Find where the given text appears and provide that cell's center as [x, y] coordinate. 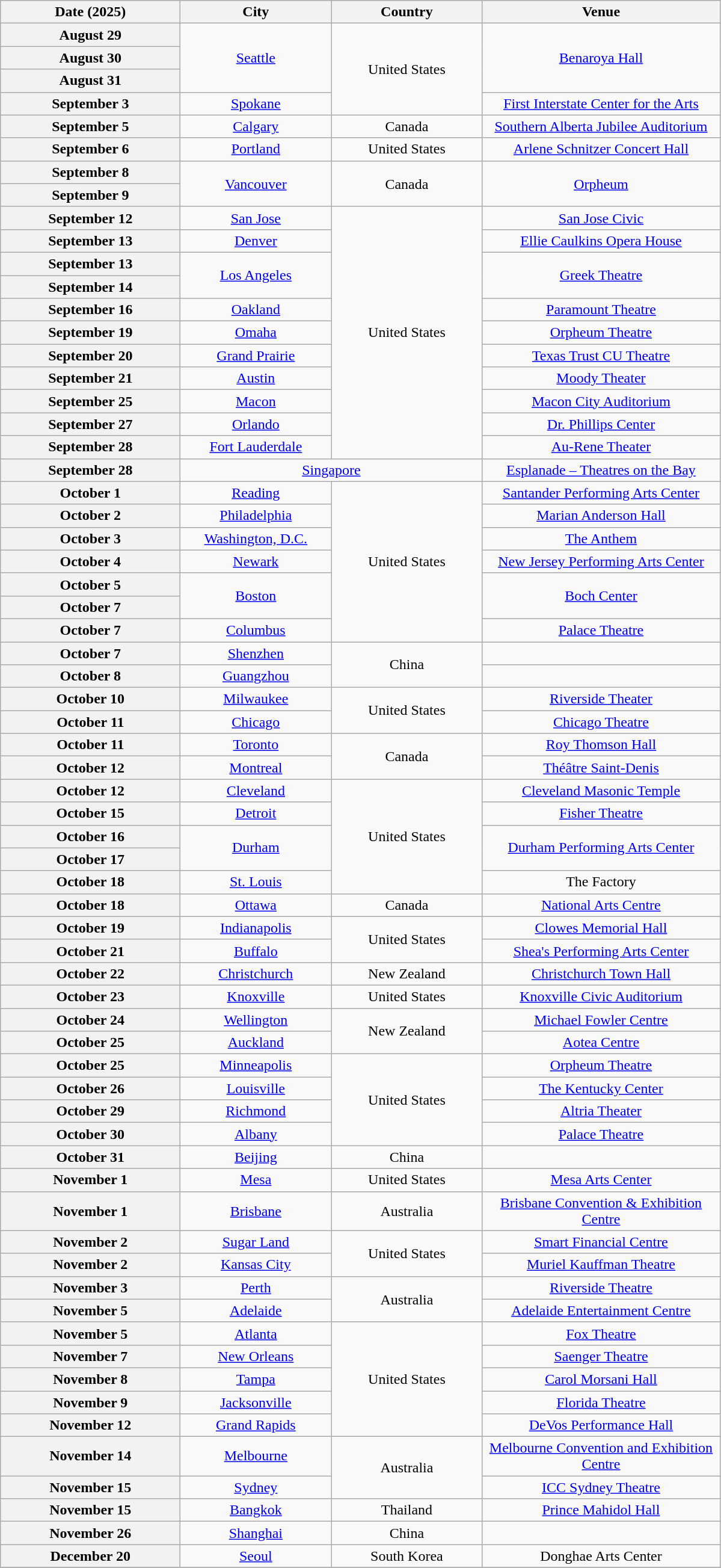
Atlanta [256, 1333]
Singapore [331, 470]
September 8 [90, 172]
DeVos Performance Hall [601, 1425]
Ottawa [256, 905]
October 5 [90, 584]
Riverside Theatre [601, 1288]
South Korea [407, 1556]
Vancouver [256, 184]
Montreal [256, 768]
Clowes Memorial Hall [601, 928]
St. Louis [256, 882]
Orpheum [601, 184]
Kansas City [256, 1265]
Denver [256, 241]
Melbourne [256, 1456]
October 29 [90, 1111]
Date (2025) [90, 12]
Greek Theatre [601, 275]
September 12 [90, 218]
Bangkok [256, 1510]
Florida Theatre [601, 1403]
Smart Financial Centre [601, 1242]
Southern Alberta Jubilee Auditorium [601, 126]
New Orleans [256, 1356]
Auckland [256, 1043]
October 1 [90, 493]
Melbourne Convention and Exhibition Centre [601, 1456]
October 3 [90, 539]
Sydney [256, 1487]
ICC Sydney Theatre [601, 1487]
Cleveland [256, 791]
Richmond [256, 1111]
October 19 [90, 928]
Fort Lauderdale [256, 447]
October 26 [90, 1088]
Philadelphia [256, 516]
Omaha [256, 333]
Boston [256, 596]
Jacksonville [256, 1403]
First Interstate Center for the Arts [601, 103]
August 29 [90, 35]
Santander Performing Arts Center [601, 493]
Benaroya Hall [601, 58]
Au-Rene Theater [601, 447]
October 8 [90, 676]
Seattle [256, 58]
Boch Center [601, 596]
Calgary [256, 126]
Macon [256, 401]
September 5 [90, 126]
Théâtre Saint-Denis [601, 768]
Texas Trust CU Theatre [601, 356]
Chicago Theatre [601, 722]
August 30 [90, 58]
Grand Rapids [256, 1425]
The Kentucky Center [601, 1088]
Columbus [256, 630]
November 12 [90, 1425]
Roy Thomson Hall [601, 745]
Mesa [256, 1180]
Venue [601, 12]
Marian Anderson Hall [601, 516]
October 22 [90, 974]
Moody Theater [601, 378]
Carol Morsani Hall [601, 1379]
Durham Performing Arts Center [601, 848]
November 14 [90, 1456]
Austin [256, 378]
September 19 [90, 333]
Indianapolis [256, 928]
December 20 [90, 1556]
October 23 [90, 996]
Spokane [256, 103]
Prince Mahidol Hall [601, 1510]
Brisbane [256, 1211]
Milwaukee [256, 699]
Perth [256, 1288]
October 24 [90, 1020]
Buffalo [256, 951]
Grand Prairie [256, 356]
Knoxville [256, 996]
Seoul [256, 1556]
November 26 [90, 1533]
October 31 [90, 1157]
Oakland [256, 310]
Wellington [256, 1020]
Beijing [256, 1157]
Orlando [256, 424]
October 2 [90, 516]
Tampa [256, 1379]
Dr. Phillips Center [601, 424]
Brisbane Convention & Exhibition Centre [601, 1211]
Shenzhen [256, 653]
Adelaide [256, 1310]
Albany [256, 1134]
Arlene Schnitzer Concert Hall [601, 149]
Knoxville Civic Auditorium [601, 996]
Christchurch [256, 974]
Fisher Theatre [601, 813]
Esplanade – Theatres on the Bay [601, 470]
Washington, D.C. [256, 539]
Cleveland Masonic Temple [601, 791]
November 9 [90, 1403]
Newark [256, 561]
City [256, 12]
San Jose [256, 218]
November 7 [90, 1356]
New Jersey Performing Arts Center [601, 561]
October 21 [90, 951]
Fox Theatre [601, 1333]
Macon City Auditorium [601, 401]
Mesa Arts Center [601, 1180]
Altria Theater [601, 1111]
Aotea Centre [601, 1043]
Toronto [256, 745]
Durham [256, 848]
Portland [256, 149]
September 16 [90, 310]
Louisville [256, 1088]
September 6 [90, 149]
San Jose Civic [601, 218]
September 14 [90, 287]
September 20 [90, 356]
Shanghai [256, 1533]
October 30 [90, 1134]
October 17 [90, 859]
October 10 [90, 699]
Minneapolis [256, 1066]
Adelaide Entertainment Centre [601, 1310]
Michael Fowler Centre [601, 1020]
September 21 [90, 378]
November 8 [90, 1379]
September 9 [90, 195]
September 25 [90, 401]
Riverside Theater [601, 699]
Muriel Kauffman Theatre [601, 1265]
Reading [256, 493]
Ellie Caulkins Opera House [601, 241]
The Anthem [601, 539]
October 4 [90, 561]
September 27 [90, 424]
The Factory [601, 882]
Saenger Theatre [601, 1356]
Chicago [256, 722]
Sugar Land [256, 1242]
Los Angeles [256, 275]
November 3 [90, 1288]
National Arts Centre [601, 905]
August 31 [90, 81]
Thailand [407, 1510]
Shea's Performing Arts Center [601, 951]
Guangzhou [256, 676]
Donghae Arts Center [601, 1556]
October 16 [90, 836]
Christchurch Town Hall [601, 974]
September 3 [90, 103]
Country [407, 12]
Detroit [256, 813]
October 15 [90, 813]
Paramount Theatre [601, 310]
